Determine the [x, y] coordinate at the center of the cell enclosing the given text.  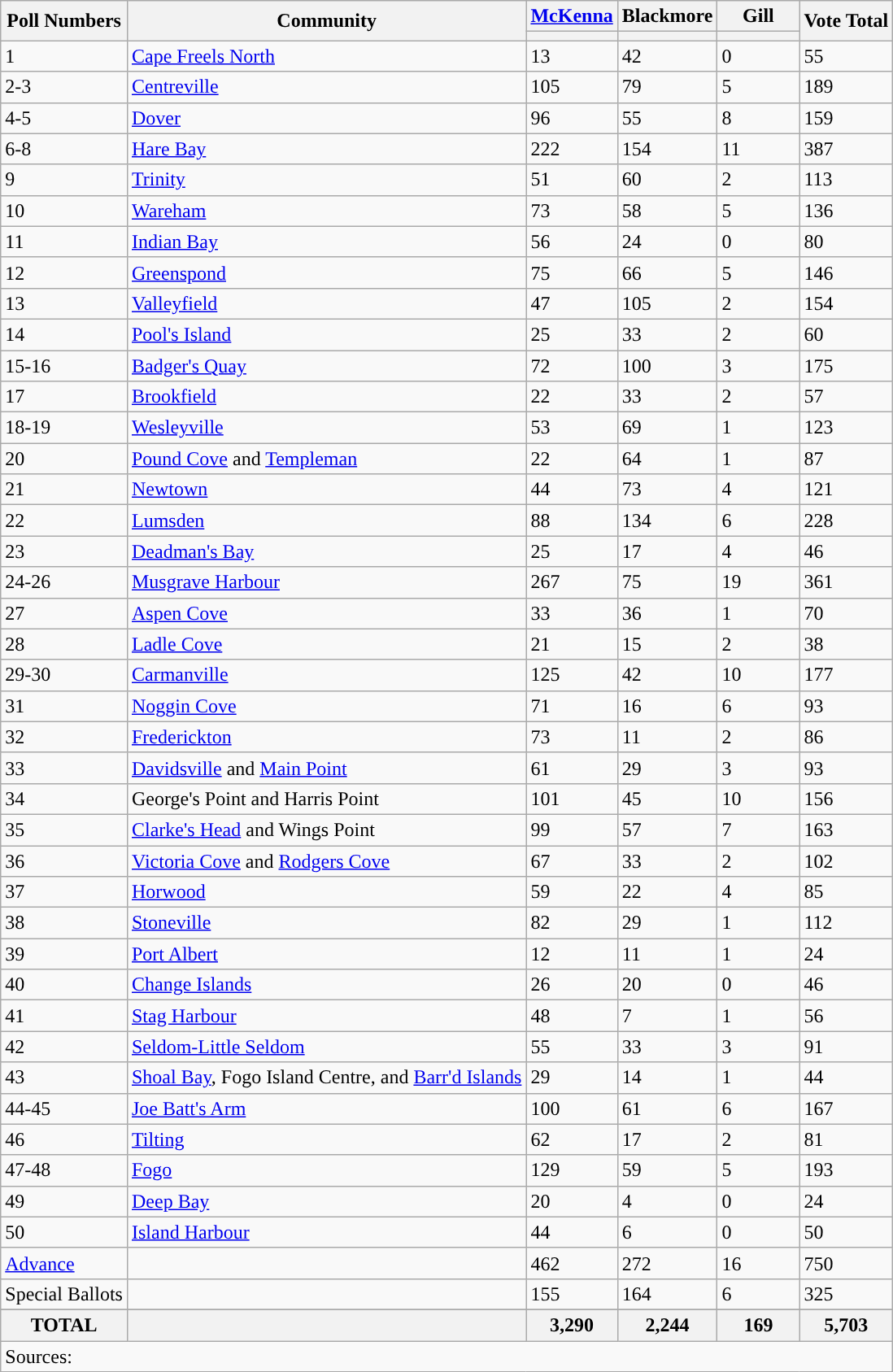
Stoneville [326, 923]
91 [846, 1047]
43 [64, 1078]
2,244 [667, 1325]
Musgrave Harbour [326, 582]
Frederickton [326, 737]
Indian Bay [326, 242]
Tilting [326, 1139]
Gill [758, 16]
66 [667, 272]
19 [758, 582]
15-16 [64, 365]
58 [667, 211]
Horwood [326, 892]
Advance [64, 1263]
Shoal Bay, Fogo Island Centre, and Barr'd Islands [326, 1078]
51 [572, 180]
48 [572, 1016]
Deep Bay [326, 1201]
175 [846, 365]
3,290 [572, 1325]
156 [846, 799]
Ladle Cove [326, 644]
Pound Cove and Templeman [326, 459]
267 [572, 582]
325 [846, 1294]
Wesleyville [326, 428]
87 [846, 459]
5,703 [846, 1325]
40 [64, 985]
8 [758, 118]
Brookfield [326, 397]
164 [667, 1294]
24-26 [64, 582]
Carmanville [326, 675]
Poll Numbers [64, 21]
41 [64, 1016]
Cape Freels North [326, 56]
163 [846, 830]
222 [572, 149]
136 [846, 211]
Joe Batt's Arm [326, 1108]
32 [64, 737]
113 [846, 180]
62 [572, 1139]
Island Harbour [326, 1232]
169 [758, 1325]
167 [846, 1108]
96 [572, 118]
Pool's Island [326, 334]
Vote Total [846, 21]
49 [64, 1201]
Newtown [326, 490]
387 [846, 149]
72 [572, 365]
Trinity [326, 180]
177 [846, 675]
9 [64, 180]
15 [667, 644]
28 [64, 644]
George's Point and Harris Point [326, 799]
112 [846, 923]
Seldom-Little Seldom [326, 1047]
82 [572, 923]
123 [846, 428]
272 [667, 1263]
Port Albert [326, 954]
155 [572, 1294]
27 [64, 613]
Community [326, 21]
Blackmore [667, 16]
101 [572, 799]
Greenspond [326, 272]
85 [846, 892]
2-3 [64, 87]
146 [846, 272]
23 [64, 551]
79 [667, 87]
53 [572, 428]
Wareham [326, 211]
102 [846, 861]
70 [846, 613]
67 [572, 861]
29-30 [64, 675]
228 [846, 520]
Noggin Cove [326, 706]
47-48 [64, 1170]
39 [64, 954]
Centreville [326, 87]
Davidsville and Main Point [326, 768]
159 [846, 118]
Sources: [447, 1356]
134 [667, 520]
Badger's Quay [326, 365]
TOTAL [64, 1325]
193 [846, 1170]
Change Islands [326, 985]
64 [667, 459]
26 [572, 985]
Special Ballots [64, 1294]
81 [846, 1139]
80 [846, 242]
Aspen Cove [326, 613]
18-19 [64, 428]
Valleyfield [326, 303]
Dover [326, 118]
Stag Harbour [326, 1016]
86 [846, 737]
462 [572, 1263]
35 [64, 830]
45 [667, 799]
Fogo [326, 1170]
750 [846, 1263]
47 [572, 303]
Lumsden [326, 520]
129 [572, 1170]
Victoria Cove and Rodgers Cove [326, 861]
125 [572, 675]
Deadman's Bay [326, 551]
189 [846, 87]
6-8 [64, 149]
34 [64, 799]
37 [64, 892]
69 [667, 428]
88 [572, 520]
121 [846, 490]
Clarke's Head and Wings Point [326, 830]
361 [846, 582]
99 [572, 830]
31 [64, 706]
71 [572, 706]
McKenna [572, 16]
44-45 [64, 1108]
4-5 [64, 118]
Hare Bay [326, 149]
